Extract the [x, y] coordinate from the center of the cell holding the provided text.  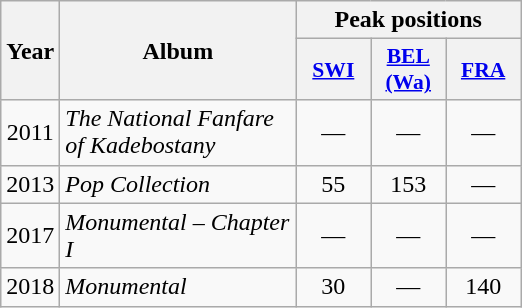
The National Fanfare of Kadebostany [178, 132]
140 [484, 287]
2013 [30, 184]
Monumental – Chapter I [178, 236]
2017 [30, 236]
Pop Collection [178, 184]
153 [408, 184]
2018 [30, 287]
Peak positions [408, 20]
55 [334, 184]
Year [30, 50]
FRA [484, 70]
BEL(Wa) [408, 70]
Monumental [178, 287]
2011 [30, 132]
SWI [334, 70]
30 [334, 287]
Album [178, 50]
